Scan for the cell matching the given text and deliver its [X, Y] coordinate at center. 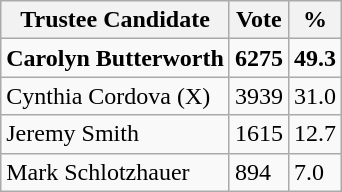
894 [258, 172]
Trustee Candidate [116, 20]
Cynthia Cordova (X) [116, 96]
Jeremy Smith [116, 134]
Carolyn Butterworth [116, 58]
1615 [258, 134]
Vote [258, 20]
% [314, 20]
31.0 [314, 96]
49.3 [314, 58]
7.0 [314, 172]
3939 [258, 96]
Mark Schlotzhauer [116, 172]
6275 [258, 58]
12.7 [314, 134]
